Locate the cell with the specified text and output its [x, y] center coordinate. 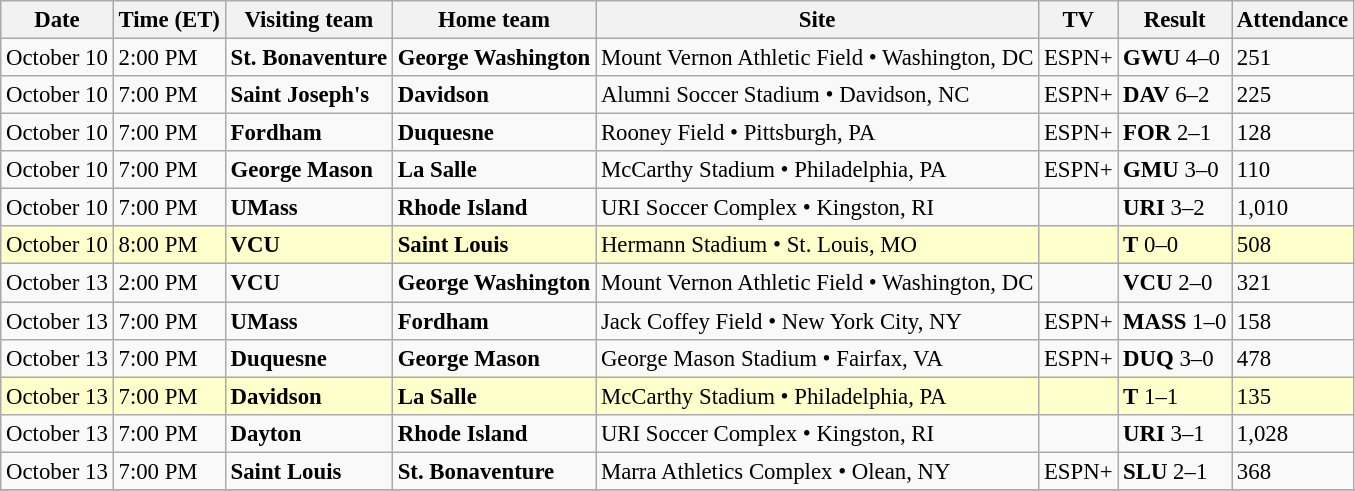
Marra Athletics Complex • Olean, NY [818, 471]
321 [1293, 283]
DUQ 3–0 [1175, 358]
DAV 6–2 [1175, 95]
1,028 [1293, 433]
Rooney Field • Pittsburgh, PA [818, 133]
110 [1293, 170]
368 [1293, 471]
478 [1293, 358]
Jack Coffey Field • New York City, NY [818, 321]
1,010 [1293, 208]
508 [1293, 245]
Hermann Stadium • St. Louis, MO [818, 245]
GWU 4–0 [1175, 58]
T 0–0 [1175, 245]
George Mason Stadium • Fairfax, VA [818, 358]
URI 3–1 [1175, 433]
128 [1293, 133]
TV [1078, 20]
URI 3–2 [1175, 208]
MASS 1–0 [1175, 321]
225 [1293, 95]
8:00 PM [169, 245]
Visiting team [308, 20]
135 [1293, 396]
Dayton [308, 433]
VCU 2–0 [1175, 283]
158 [1293, 321]
Time (ET) [169, 20]
Attendance [1293, 20]
T 1–1 [1175, 396]
GMU 3–0 [1175, 170]
Site [818, 20]
FOR 2–1 [1175, 133]
SLU 2–1 [1175, 471]
Date [57, 20]
Saint Joseph's [308, 95]
Result [1175, 20]
Home team [494, 20]
251 [1293, 58]
Alumni Soccer Stadium • Davidson, NC [818, 95]
